Locate the cell with the specified text and output its [x, y] center coordinate. 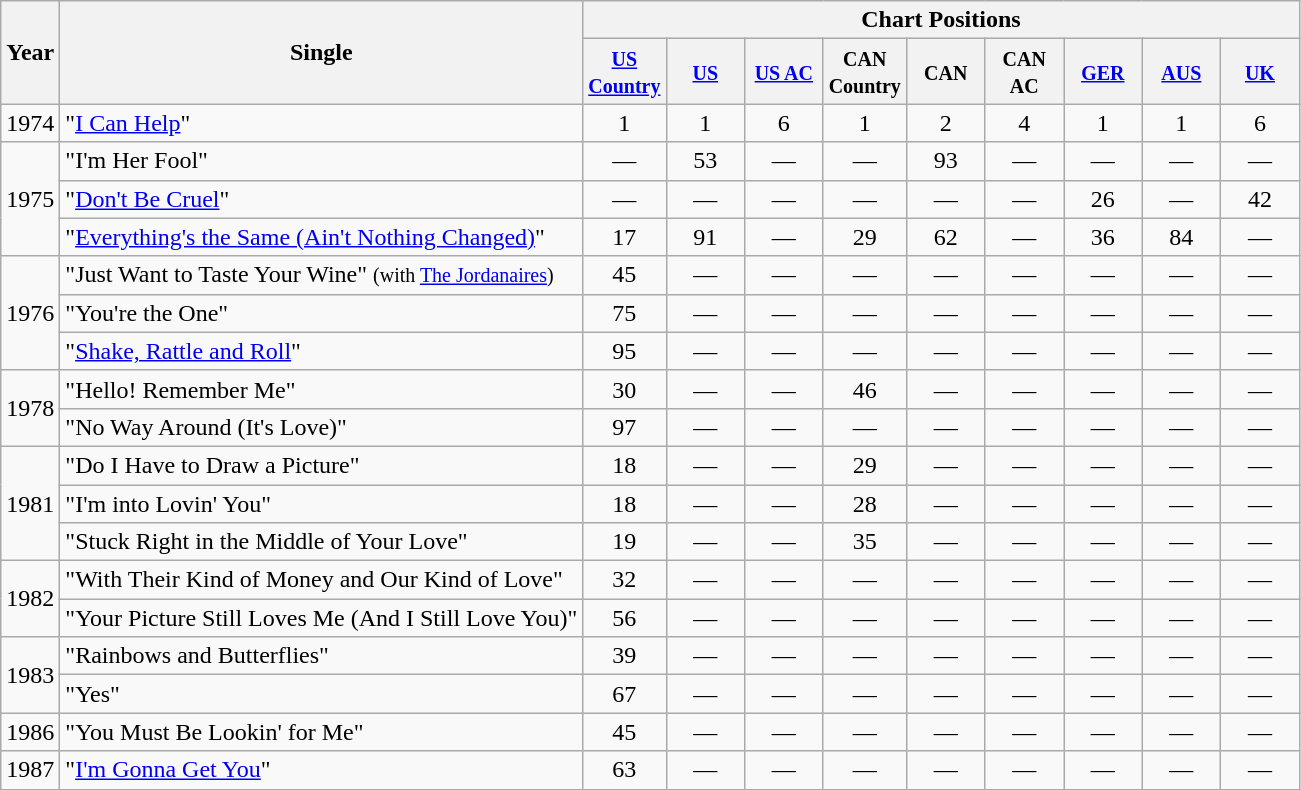
28 [864, 503]
"Do I Have to Draw a Picture" [322, 465]
CAN AC [1024, 72]
36 [1104, 237]
"With Their Kind of Money and Our Kind of Love" [322, 580]
"Everything's the Same (Ain't Nothing Changed)" [322, 237]
"Rainbows and Butterflies" [322, 656]
UK [1260, 72]
62 [946, 237]
"Don't Be Cruel" [322, 199]
91 [706, 237]
"Your Picture Still Loves Me (And I Still Love You)" [322, 618]
67 [624, 694]
"Just Want to Taste Your Wine" (with The Jordanaires) [322, 275]
"Stuck Right in the Middle of Your Love" [322, 542]
46 [864, 389]
GER [1104, 72]
84 [1182, 237]
17 [624, 237]
1986 [30, 732]
1987 [30, 770]
"I Can Help" [322, 123]
US [706, 72]
1981 [30, 503]
30 [624, 389]
"I'm Her Fool" [322, 161]
1976 [30, 313]
97 [624, 427]
63 [624, 770]
1982 [30, 599]
1975 [30, 199]
"I'm into Lovin' You" [322, 503]
26 [1104, 199]
75 [624, 313]
93 [946, 161]
"No Way Around (It's Love)" [322, 427]
US AC [784, 72]
53 [706, 161]
56 [624, 618]
Year [30, 52]
AUS [1182, 72]
39 [624, 656]
US Country [624, 72]
1974 [30, 123]
Chart Positions [941, 20]
2 [946, 123]
"You Must Be Lookin' for Me" [322, 732]
"I'm Gonna Get You" [322, 770]
"Shake, Rattle and Roll" [322, 351]
CAN Country [864, 72]
1983 [30, 675]
"Yes" [322, 694]
1978 [30, 408]
Single [322, 52]
42 [1260, 199]
4 [1024, 123]
"Hello! Remember Me" [322, 389]
35 [864, 542]
"You're the One" [322, 313]
CAN [946, 72]
32 [624, 580]
95 [624, 351]
19 [624, 542]
